Determine the (x, y) coordinate at the center of the cell enclosing the given text.  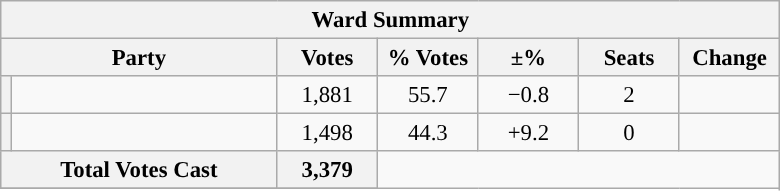
2 (630, 95)
Party (139, 58)
Seats (630, 58)
1,498 (328, 133)
Votes (328, 58)
Total Votes Cast (139, 170)
+9.2 (528, 133)
±% (528, 58)
Ward Summary (390, 20)
55.7 (428, 95)
% Votes (428, 58)
0 (630, 133)
Change (730, 58)
44.3 (428, 133)
3,379 (328, 170)
1,881 (328, 95)
−0.8 (528, 95)
